Determine the [X, Y] coordinate at the center of the cell enclosing the given text.  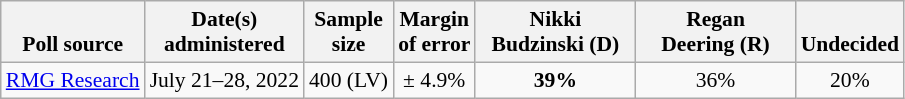
Date(s)administered [224, 32]
36% [715, 80]
± 4.9% [434, 80]
400 (LV) [348, 80]
Marginof error [434, 32]
Samplesize [348, 32]
ReganDeering (R) [715, 32]
Poll source [73, 32]
July 21–28, 2022 [224, 80]
39% [555, 80]
NikkiBudzinski (D) [555, 32]
RMG Research [73, 80]
Undecided [850, 32]
20% [850, 80]
